Identify which cell holds the provided text, then report its (X, Y) central coordinate. 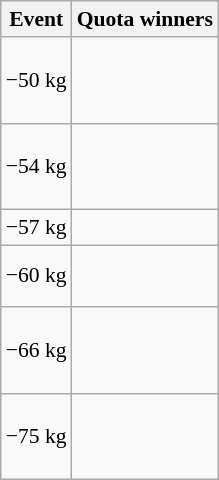
Quota winners (145, 19)
−66 kg (36, 350)
−54 kg (36, 166)
−75 kg (36, 436)
−57 kg (36, 228)
−60 kg (36, 276)
−50 kg (36, 80)
Event (36, 19)
